Extract the (X, Y) coordinate from the center of the cell holding the provided text.  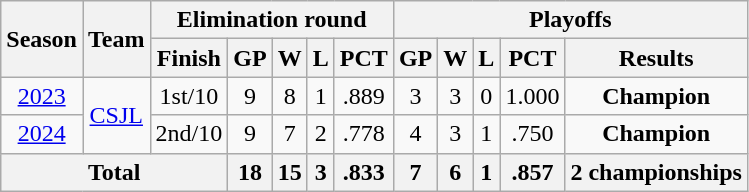
Total (114, 172)
6 (456, 172)
Playoffs (570, 20)
2 (320, 134)
2 championships (656, 172)
15 (290, 172)
2023 (42, 96)
18 (250, 172)
Finish (189, 58)
.778 (364, 134)
Elimination round (272, 20)
CSJL (116, 115)
.833 (364, 172)
4 (415, 134)
.750 (532, 134)
Team (116, 39)
2nd/10 (189, 134)
8 (290, 96)
1st/10 (189, 96)
.857 (532, 172)
.889 (364, 96)
Results (656, 58)
2024 (42, 134)
0 (486, 96)
1.000 (532, 96)
Season (42, 39)
